Return the (X, Y) coordinate for the center point of the cell that contains the specified text.  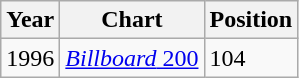
Position (251, 20)
1996 (30, 58)
Chart (132, 20)
Billboard 200 (132, 58)
104 (251, 58)
Year (30, 20)
